Provide the (X, Y) coordinate of the cell's center where the given text is located.  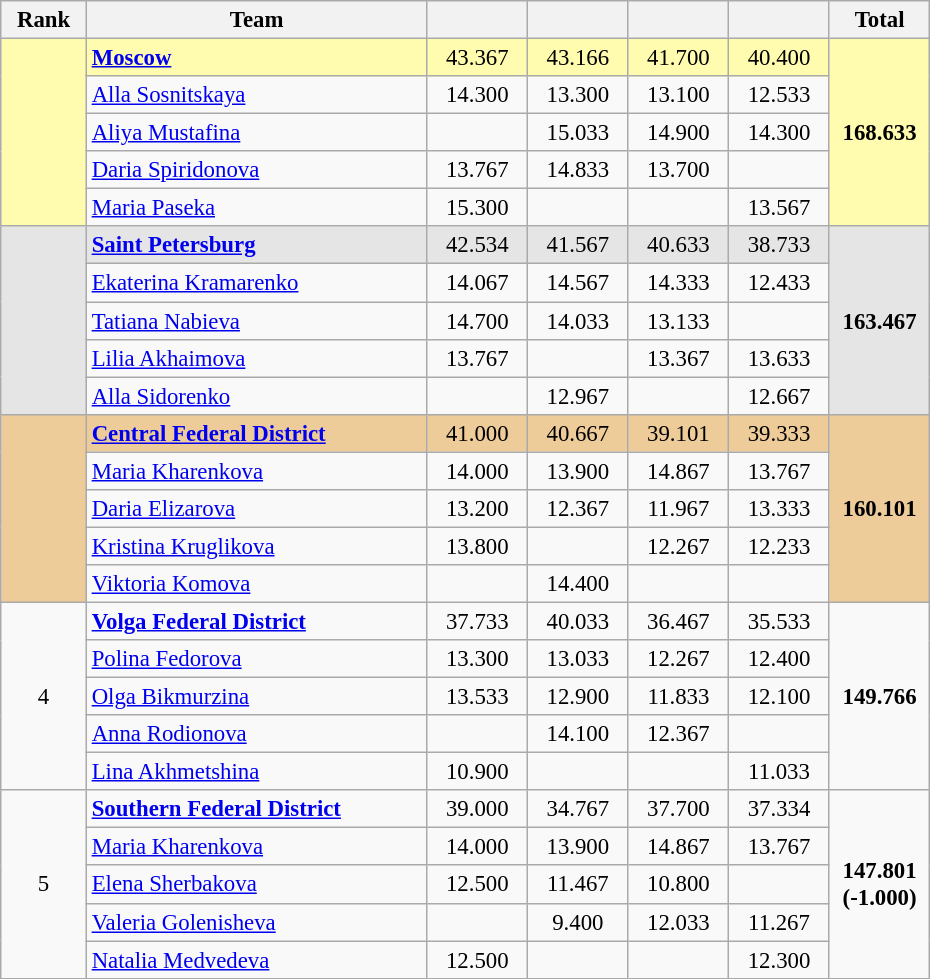
14.033 (578, 321)
Tatiana Nabieva (256, 321)
14.567 (578, 283)
34.767 (578, 809)
168.633 (880, 133)
40.667 (578, 433)
Southern Federal District (256, 809)
12.100 (780, 697)
11.033 (780, 772)
11.833 (678, 697)
13.033 (578, 659)
14.400 (578, 584)
Ekaterina Kramarenko (256, 283)
Team (256, 20)
Central Federal District (256, 433)
13.367 (678, 358)
40.033 (578, 621)
39.000 (478, 809)
42.534 (478, 245)
12.400 (780, 659)
Daria Spiridonova (256, 170)
Maria Paseka (256, 208)
Lina Akhmetshina (256, 772)
37.733 (478, 621)
149.766 (880, 696)
Saint Petersburg (256, 245)
39.333 (780, 433)
11.467 (578, 885)
13.533 (478, 697)
10.800 (678, 885)
14.900 (678, 133)
Olga Bikmurzina (256, 697)
Alla Sosnitskaya (256, 95)
36.467 (678, 621)
12.967 (578, 396)
13.567 (780, 208)
10.900 (478, 772)
Valeria Golenisheva (256, 922)
Kristina Kruglikova (256, 546)
Viktoria Komova (256, 584)
35.533 (780, 621)
43.367 (478, 58)
14.100 (578, 734)
15.033 (578, 133)
Aliya Mustafina (256, 133)
13.800 (478, 546)
12.300 (780, 960)
13.133 (678, 321)
12.233 (780, 546)
Polina Fedorova (256, 659)
41.700 (678, 58)
38.733 (780, 245)
Elena Sherbakova (256, 885)
13.333 (780, 509)
39.101 (678, 433)
12.433 (780, 283)
12.033 (678, 922)
13.200 (478, 509)
4 (44, 696)
Volga Federal District (256, 621)
12.900 (578, 697)
Natalia Medvedeva (256, 960)
11.967 (678, 509)
15.300 (478, 208)
37.700 (678, 809)
12.667 (780, 396)
Moscow (256, 58)
37.334 (780, 809)
13.700 (678, 170)
Daria Elizarova (256, 509)
160.101 (880, 508)
43.166 (578, 58)
9.400 (578, 922)
Rank (44, 20)
Anna Rodionova (256, 734)
147.801 (-1.000) (880, 884)
13.100 (678, 95)
Total (880, 20)
Lilia Akhaimova (256, 358)
5 (44, 884)
13.633 (780, 358)
41.000 (478, 433)
11.267 (780, 922)
14.067 (478, 283)
163.467 (880, 320)
41.567 (578, 245)
40.633 (678, 245)
14.333 (678, 283)
12.533 (780, 95)
14.700 (478, 321)
Alla Sidorenko (256, 396)
40.400 (780, 58)
14.833 (578, 170)
